Find where the given text appears and provide that cell's center as (X, Y) coordinate. 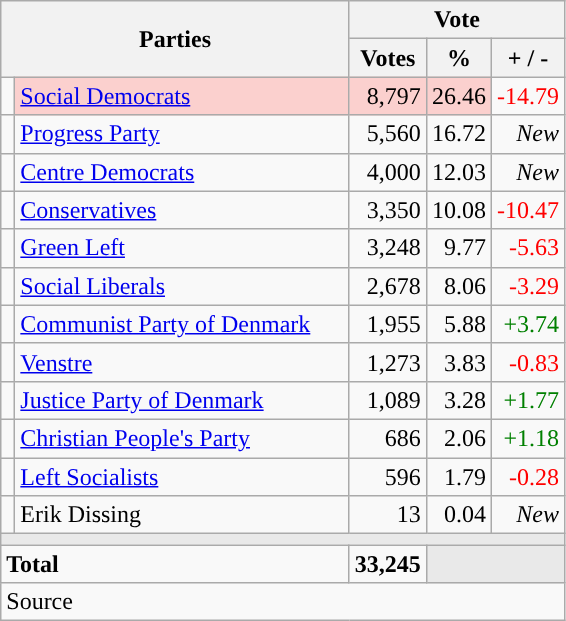
-10.47 (528, 210)
Centre Democrats (182, 172)
3,350 (388, 210)
-0.83 (528, 362)
0.04 (458, 515)
Parties (176, 39)
Erik Dissing (182, 515)
3,248 (388, 248)
33,245 (388, 564)
Venstre (182, 362)
Justice Party of Denmark (182, 400)
10.08 (458, 210)
1,955 (388, 324)
+3.74 (528, 324)
1.79 (458, 477)
-14.79 (528, 96)
8.06 (458, 286)
Social Democrats (182, 96)
-3.29 (528, 286)
8,797 (388, 96)
16.72 (458, 134)
+ / - (528, 58)
12.03 (458, 172)
2.06 (458, 438)
Christian People's Party (182, 438)
4,000 (388, 172)
596 (388, 477)
686 (388, 438)
5,560 (388, 134)
Votes (388, 58)
3.83 (458, 362)
-5.63 (528, 248)
Conservatives (182, 210)
Source (283, 602)
Total (176, 564)
% (458, 58)
13 (388, 515)
+1.77 (528, 400)
+1.18 (528, 438)
26.46 (458, 96)
5.88 (458, 324)
Communist Party of Denmark (182, 324)
1,089 (388, 400)
2,678 (388, 286)
9.77 (458, 248)
Social Liberals (182, 286)
Progress Party (182, 134)
Vote (456, 20)
Green Left (182, 248)
1,273 (388, 362)
-0.28 (528, 477)
Left Socialists (182, 477)
3.28 (458, 400)
